Pinpoint the cell where the given text exists, returning its [x, y] midpoint coordinate. 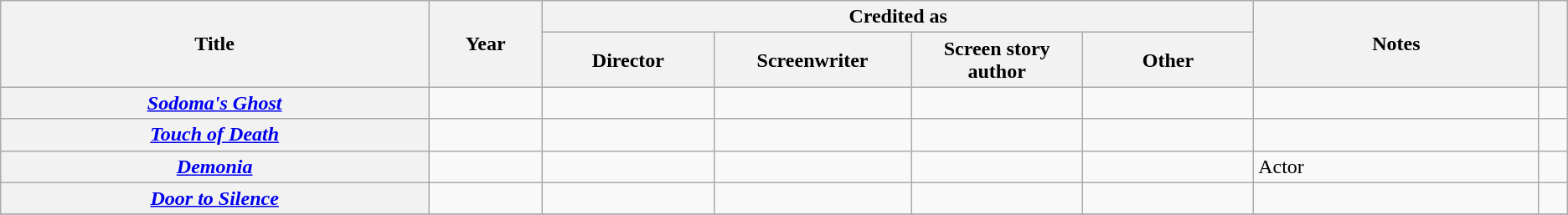
Demonia [214, 166]
Title [214, 44]
Screenwriter [812, 60]
Director [628, 60]
Sodoma's Ghost [214, 103]
Actor [1396, 166]
Other [1168, 60]
Year [486, 44]
Credited as [898, 17]
Door to Silence [214, 198]
Screen story author [997, 60]
Touch of Death [214, 135]
Notes [1396, 44]
